Return the [X, Y] coordinate for the center point of the cell that contains the specified text.  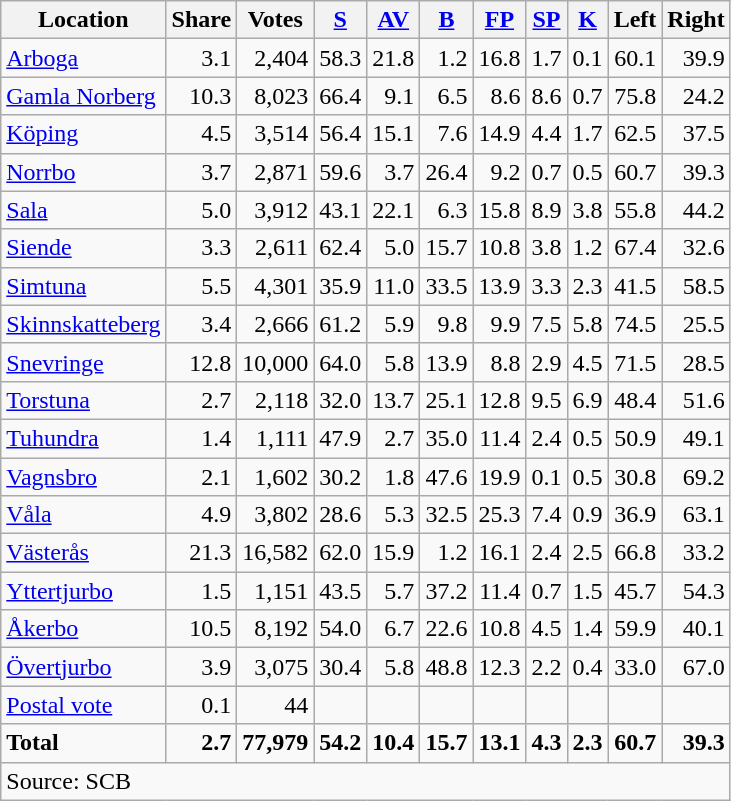
56.4 [340, 134]
16,582 [276, 553]
28.5 [696, 362]
15.8 [500, 210]
36.9 [635, 515]
9.8 [446, 324]
Norrbo [84, 172]
2,871 [276, 172]
4.3 [546, 743]
Torstuna [84, 400]
Share [202, 20]
59.6 [340, 172]
1,111 [276, 438]
4,301 [276, 286]
Våla [84, 515]
33.5 [446, 286]
Åkerbo [84, 629]
AV [394, 20]
1,602 [276, 477]
21.3 [202, 553]
47.6 [446, 477]
47.9 [340, 438]
21.8 [394, 58]
39.9 [696, 58]
6.3 [446, 210]
10.4 [394, 743]
2.9 [546, 362]
6.5 [446, 96]
54.0 [340, 629]
50.9 [635, 438]
30.8 [635, 477]
69.2 [696, 477]
37.5 [696, 134]
49.1 [696, 438]
Source: SCB [366, 781]
19.9 [500, 477]
Right [696, 20]
37.2 [446, 591]
40.1 [696, 629]
13.1 [500, 743]
24.2 [696, 96]
45.7 [635, 591]
10.3 [202, 96]
55.8 [635, 210]
Location [84, 20]
77,979 [276, 743]
43.1 [340, 210]
33.0 [635, 667]
35.9 [340, 286]
4.9 [202, 515]
43.5 [340, 591]
1,151 [276, 591]
2.1 [202, 477]
Gamla Norberg [84, 96]
Total [84, 743]
Västerås [84, 553]
12.3 [500, 667]
7.5 [546, 324]
26.4 [446, 172]
3,802 [276, 515]
62.5 [635, 134]
Köping [84, 134]
K [588, 20]
67.4 [635, 248]
Tuhundra [84, 438]
4.4 [546, 134]
9.1 [394, 96]
FP [500, 20]
10,000 [276, 362]
28.6 [340, 515]
B [446, 20]
75.8 [635, 96]
63.1 [696, 515]
67.0 [696, 667]
Postal vote [84, 705]
66.8 [635, 553]
60.1 [635, 58]
41.5 [635, 286]
3.1 [202, 58]
Votes [276, 20]
16.8 [500, 58]
62.0 [340, 553]
71.5 [635, 362]
Arboga [84, 58]
Sala [84, 210]
32.0 [340, 400]
6.7 [394, 629]
74.5 [635, 324]
35.0 [446, 438]
8,192 [276, 629]
3,514 [276, 134]
Snevringe [84, 362]
22.6 [446, 629]
15.1 [394, 134]
62.4 [340, 248]
6.9 [588, 400]
48.4 [635, 400]
Skinnskatteberg [84, 324]
58.5 [696, 286]
11.0 [394, 286]
44.2 [696, 210]
25.1 [446, 400]
8,023 [276, 96]
22.1 [394, 210]
25.5 [696, 324]
1.8 [394, 477]
Simtuna [84, 286]
54.2 [340, 743]
SP [546, 20]
Vagnsbro [84, 477]
32.5 [446, 515]
64.0 [340, 362]
51.6 [696, 400]
5.7 [394, 591]
30.4 [340, 667]
9.5 [546, 400]
3,912 [276, 210]
9.9 [500, 324]
Siende [84, 248]
3.9 [202, 667]
2.5 [588, 553]
2,118 [276, 400]
Left [635, 20]
Övertjurbo [84, 667]
7.4 [546, 515]
58.3 [340, 58]
32.6 [696, 248]
3,075 [276, 667]
3.4 [202, 324]
2.2 [546, 667]
0.4 [588, 667]
14.9 [500, 134]
2,666 [276, 324]
0.9 [588, 515]
33.2 [696, 553]
7.6 [446, 134]
8.8 [500, 362]
44 [276, 705]
30.2 [340, 477]
54.3 [696, 591]
2,611 [276, 248]
25.3 [500, 515]
13.7 [394, 400]
61.2 [340, 324]
16.1 [500, 553]
5.5 [202, 286]
59.9 [635, 629]
48.8 [446, 667]
2,404 [276, 58]
Yttertjurbo [84, 591]
66.4 [340, 96]
S [340, 20]
10.5 [202, 629]
5.3 [394, 515]
8.9 [546, 210]
15.9 [394, 553]
5.9 [394, 324]
9.2 [500, 172]
